Return the [X, Y] coordinate for the center point of the cell that contains the specified text.  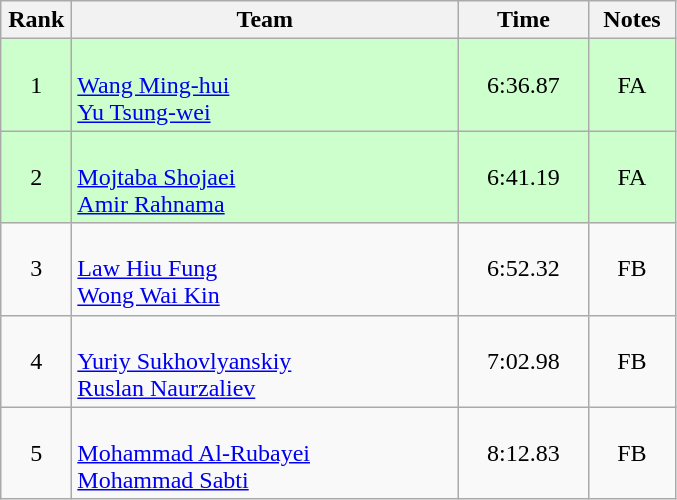
Time [524, 20]
Yuriy SukhovlyanskiyRuslan Naurzaliev [265, 361]
2 [36, 177]
6:41.19 [524, 177]
6:36.87 [524, 85]
Notes [632, 20]
8:12.83 [524, 453]
Mojtaba ShojaeiAmir Rahnama [265, 177]
1 [36, 85]
Team [265, 20]
4 [36, 361]
Wang Ming-huiYu Tsung-wei [265, 85]
Rank [36, 20]
Mohammad Al-RubayeiMohammad Sabti [265, 453]
7:02.98 [524, 361]
6:52.32 [524, 269]
3 [36, 269]
5 [36, 453]
Law Hiu FungWong Wai Kin [265, 269]
